Capture the cell that displays the provided text and extract its (X, Y) central coordinate. 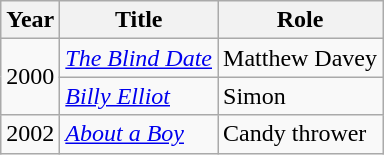
Matthew Davey (300, 58)
Simon (300, 96)
Year (30, 20)
About a Boy (139, 134)
2000 (30, 77)
Billy Elliot (139, 96)
Role (300, 20)
Candy thrower (300, 134)
The Blind Date (139, 58)
Title (139, 20)
2002 (30, 134)
